For the text-containing cell, return its midpoint in [x, y] coordinate format. 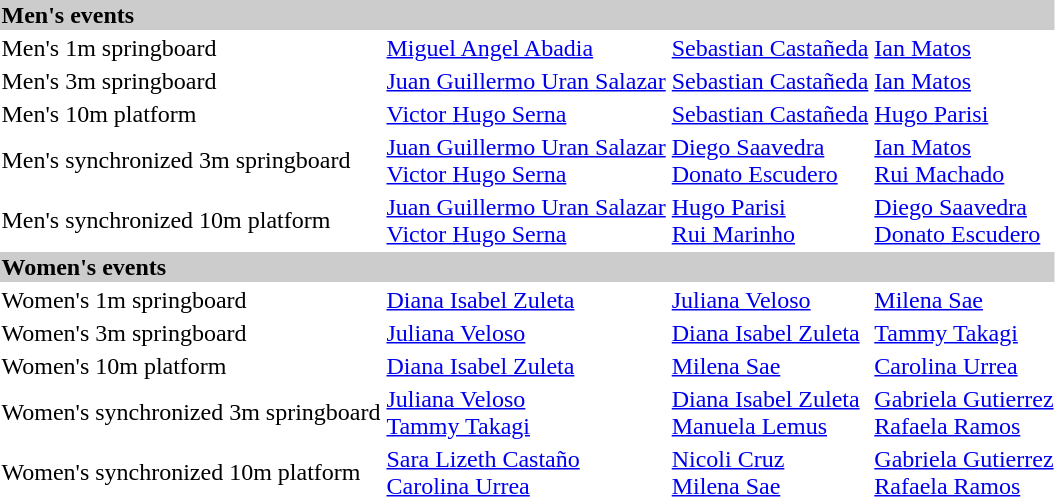
Men's events [528, 15]
Men's 10m platform [191, 114]
Tammy Takagi [964, 333]
Women's 3m springboard [191, 333]
Victor Hugo Serna [526, 114]
Men's synchronized 3m springboard [191, 160]
Men's 1m springboard [191, 48]
Women's 10m platform [191, 366]
Diana Isabel ZuletaManuela Lemus [770, 412]
Men's 3m springboard [191, 81]
Women's events [528, 267]
Gabriela GutierrezRafaela Ramos [964, 412]
Ian MatosRui Machado [964, 160]
Juan Guillermo Uran Salazar [526, 81]
Women's synchronized 3m springboard [191, 412]
Juliana VelosoTammy Takagi [526, 412]
Men's synchronized 10m platform [191, 220]
Women's 1m springboard [191, 300]
Miguel Angel Abadia [526, 48]
Carolina Urrea [964, 366]
Hugo Parisi [964, 114]
Hugo ParisiRui Marinho [770, 220]
